Pinpoint the cell where the given text exists, returning its (X, Y) midpoint coordinate. 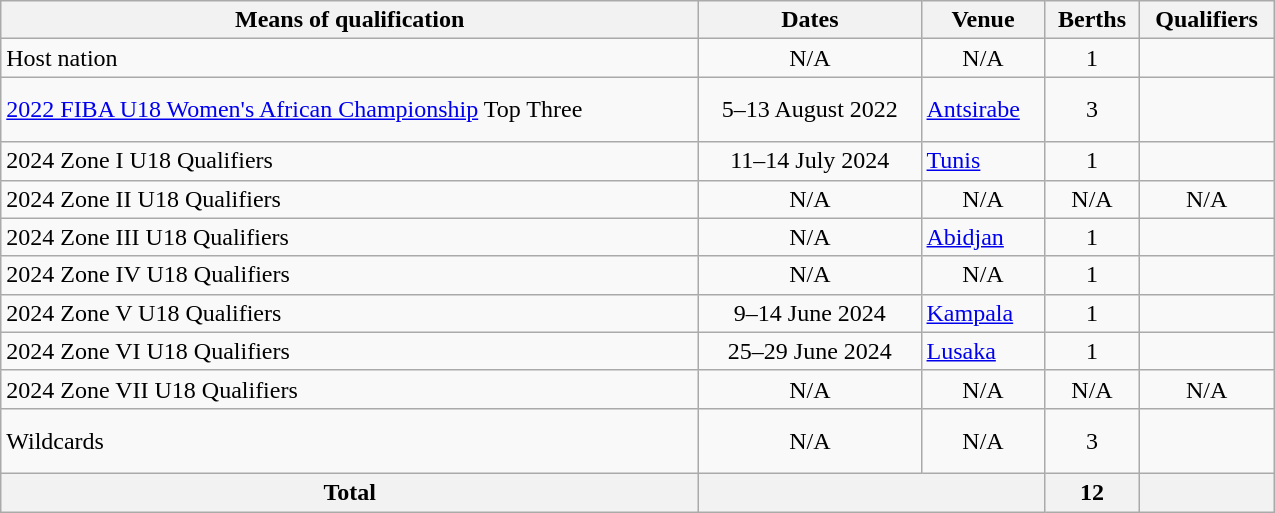
Wildcards (350, 440)
12 (1092, 492)
2022 FIBA U18 Women's African Championship Top Three (350, 110)
Tunis (983, 161)
2024 Zone II U18 Qualifiers (350, 199)
Dates (810, 20)
2024 Zone IV U18 Qualifiers (350, 275)
25–29 June 2024 (810, 351)
Antsirabe (983, 110)
11–14 July 2024 (810, 161)
Venue (983, 20)
9–14 June 2024 (810, 313)
Berths (1092, 20)
Total (350, 492)
2024 Zone VI U18 Qualifiers (350, 351)
Means of qualification (350, 20)
Kampala (983, 313)
Lusaka (983, 351)
2024 Zone V U18 Qualifiers (350, 313)
Qualifiers (1206, 20)
2024 Zone III U18 Qualifiers (350, 237)
Host nation (350, 58)
Abidjan (983, 237)
5–13 August 2022 (810, 110)
2024 Zone VII U18 Qualifiers (350, 389)
2024 Zone I U18 Qualifiers (350, 161)
